Capture the cell that displays the provided text and extract its [X, Y] central coordinate. 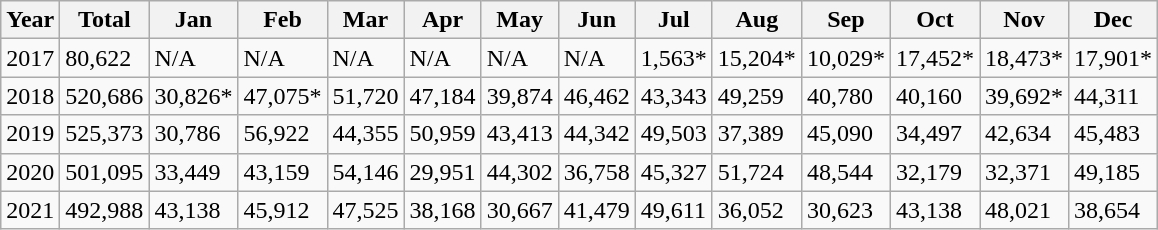
30,786 [194, 134]
2020 [30, 172]
Jul [674, 20]
39,874 [520, 96]
Jan [194, 20]
39,692* [1024, 96]
Year [30, 20]
Oct [934, 20]
38,654 [1114, 210]
33,449 [194, 172]
43,159 [282, 172]
1,563* [674, 58]
36,758 [596, 172]
32,371 [1024, 172]
44,342 [596, 134]
56,922 [282, 134]
49,259 [756, 96]
40,780 [846, 96]
30,623 [846, 210]
80,622 [104, 58]
54,146 [366, 172]
45,483 [1114, 134]
Mar [366, 20]
520,686 [104, 96]
Dec [1114, 20]
48,544 [846, 172]
50,959 [442, 134]
Apr [442, 20]
37,389 [756, 134]
29,951 [442, 172]
45,327 [674, 172]
30,667 [520, 210]
17,901* [1114, 58]
44,311 [1114, 96]
32,179 [934, 172]
Nov [1024, 20]
Jun [596, 20]
Total [104, 20]
Feb [282, 20]
47,184 [442, 96]
47,525 [366, 210]
43,343 [674, 96]
43,413 [520, 134]
2019 [30, 134]
525,373 [104, 134]
45,090 [846, 134]
Sep [846, 20]
34,497 [934, 134]
49,503 [674, 134]
18,473* [1024, 58]
10,029* [846, 58]
2021 [30, 210]
45,912 [282, 210]
May [520, 20]
44,302 [520, 172]
30,826* [194, 96]
Aug [756, 20]
36,052 [756, 210]
51,720 [366, 96]
40,160 [934, 96]
15,204* [756, 58]
48,021 [1024, 210]
2018 [30, 96]
46,462 [596, 96]
49,611 [674, 210]
49,185 [1114, 172]
38,168 [442, 210]
2017 [30, 58]
42,634 [1024, 134]
47,075* [282, 96]
492,988 [104, 210]
51,724 [756, 172]
41,479 [596, 210]
17,452* [934, 58]
501,095 [104, 172]
44,355 [366, 134]
